For the text-containing cell, return its midpoint in [x, y] coordinate format. 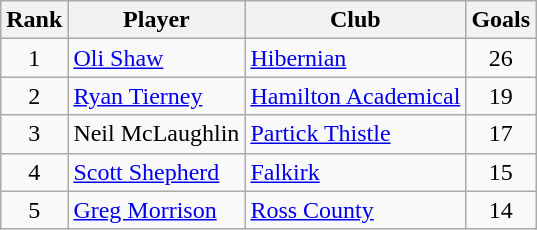
26 [501, 58]
Scott Shepherd [156, 172]
Partick Thistle [356, 134]
Club [356, 20]
1 [34, 58]
4 [34, 172]
15 [501, 172]
3 [34, 134]
2 [34, 96]
19 [501, 96]
Ryan Tierney [156, 96]
Player [156, 20]
Greg Morrison [156, 210]
Neil McLaughlin [156, 134]
Hibernian [356, 58]
Falkirk [356, 172]
Oli Shaw [156, 58]
14 [501, 210]
17 [501, 134]
Rank [34, 20]
Goals [501, 20]
Hamilton Academical [356, 96]
5 [34, 210]
Ross County [356, 210]
